Identify which cell holds the provided text, then report its [x, y] central coordinate. 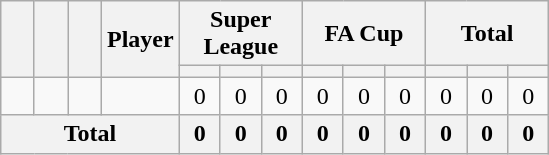
Super League [240, 34]
FA Cup [364, 34]
Player [140, 39]
